Detect which cell encompasses the target text, then output its [x, y] center coordinate. 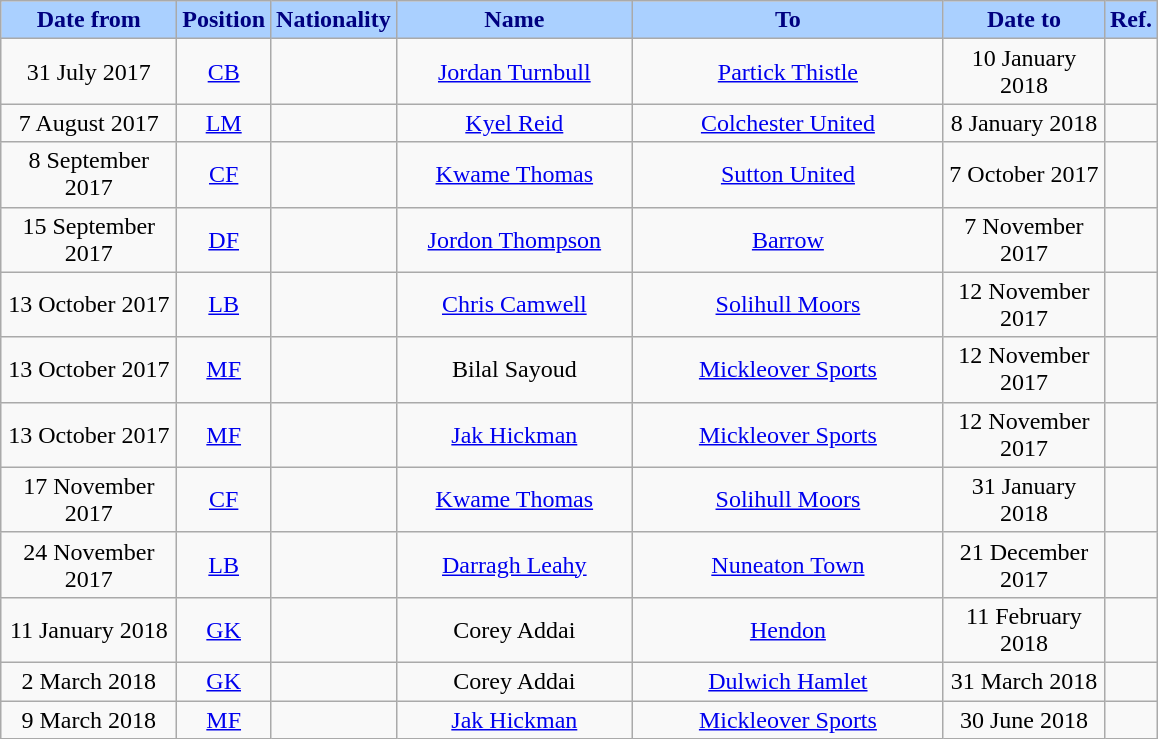
30 June 2018 [1024, 719]
Dulwich Hamlet [788, 681]
LM [224, 123]
11 February 2018 [1024, 630]
Date from [89, 20]
Chris Camwell [514, 304]
7 November 2017 [1024, 240]
31 July 2017 [89, 72]
8 September 2017 [89, 174]
Jordan Turnbull [514, 72]
CB [224, 72]
31 March 2018 [1024, 681]
Kyel Reid [514, 123]
7 October 2017 [1024, 174]
8 January 2018 [1024, 123]
10 January 2018 [1024, 72]
To [788, 20]
Sutton United [788, 174]
Name [514, 20]
Bilal Sayoud [514, 370]
11 January 2018 [89, 630]
Barrow [788, 240]
Nationality [334, 20]
24 November 2017 [89, 564]
31 January 2018 [1024, 500]
DF [224, 240]
Ref. [1130, 20]
Jordon Thompson [514, 240]
17 November 2017 [89, 500]
2 March 2018 [89, 681]
Hendon [788, 630]
Partick Thistle [788, 72]
9 March 2018 [89, 719]
15 September 2017 [89, 240]
Position [224, 20]
Darragh Leahy [514, 564]
7 August 2017 [89, 123]
Colchester United [788, 123]
Date to [1024, 20]
21 December 2017 [1024, 564]
Nuneaton Town [788, 564]
